Provide the (X, Y) coordinate of the cell's center where the given text is located.  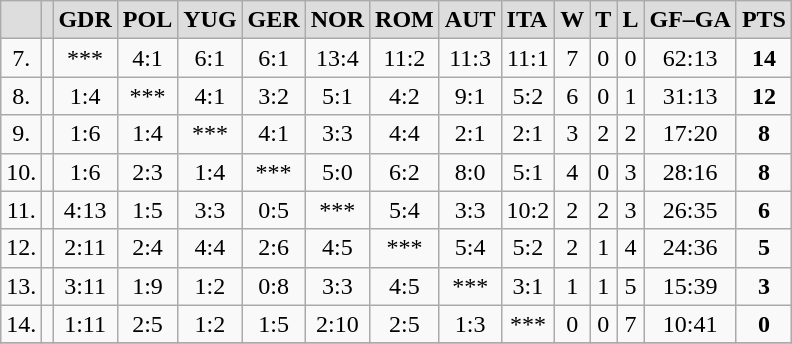
ROM (405, 20)
26:35 (690, 210)
1:11 (85, 324)
10:2 (528, 210)
POL (147, 20)
0:5 (274, 210)
PTS (764, 20)
31:13 (690, 96)
62:13 (690, 58)
11:2 (405, 58)
5:0 (337, 172)
T (604, 20)
2:11 (85, 248)
14 (764, 58)
13. (22, 286)
1:9 (147, 286)
3:11 (85, 286)
12 (764, 96)
11:1 (528, 58)
4:2 (405, 96)
0:8 (274, 286)
9. (22, 134)
3:1 (528, 286)
3:2 (274, 96)
13:4 (337, 58)
12. (22, 248)
2:3 (147, 172)
14. (22, 324)
GER (274, 20)
AUT (470, 20)
11:3 (470, 58)
7. (22, 58)
YUG (210, 20)
GDR (85, 20)
15:39 (690, 286)
6:2 (405, 172)
10. (22, 172)
ITA (528, 20)
L (630, 20)
24:36 (690, 248)
4:13 (85, 210)
8. (22, 96)
1:3 (470, 324)
2:10 (337, 324)
8:0 (470, 172)
9:1 (470, 96)
W (572, 20)
17:20 (690, 134)
2:4 (147, 248)
GF–GA (690, 20)
NOR (337, 20)
28:16 (690, 172)
2:6 (274, 248)
11. (22, 210)
10:41 (690, 324)
